Output the [x, y] coordinate of the center of the cell containing the given text.  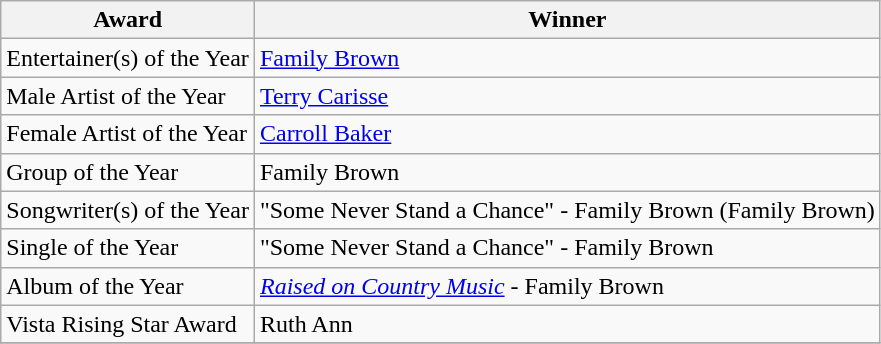
Vista Rising Star Award [128, 324]
Male Artist of the Year [128, 96]
Entertainer(s) of the Year [128, 58]
Single of the Year [128, 248]
"Some Never Stand a Chance" - Family Brown [567, 248]
Terry Carisse [567, 96]
Songwriter(s) of the Year [128, 210]
Female Artist of the Year [128, 134]
Award [128, 20]
Group of the Year [128, 172]
Raised on Country Music - Family Brown [567, 286]
Album of the Year [128, 286]
Winner [567, 20]
Ruth Ann [567, 324]
"Some Never Stand a Chance" - Family Brown (Family Brown) [567, 210]
Carroll Baker [567, 134]
